Determine the [x, y] coordinate at the center of the cell enclosing the given text.  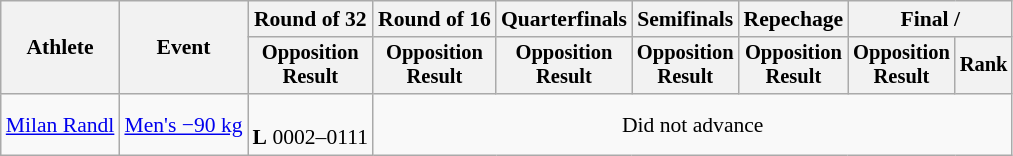
Athlete [60, 48]
Milan Randl [60, 124]
Rank [984, 66]
Men's −90 kg [183, 124]
Semifinals [686, 19]
Round of 32 [310, 19]
Quarterfinals [564, 19]
Final / [930, 19]
Did not advance [692, 124]
Round of 16 [434, 19]
Event [183, 48]
L 0002–0111 [310, 124]
Repechage [794, 19]
